Determine the (x, y) coordinate at the center of the cell enclosing the given text.  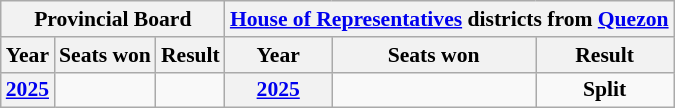
Provincial Board (113, 19)
Split (605, 90)
House of Representatives districts from Quezon (450, 19)
